Scan for the cell matching the given text and deliver its (x, y) coordinate at center. 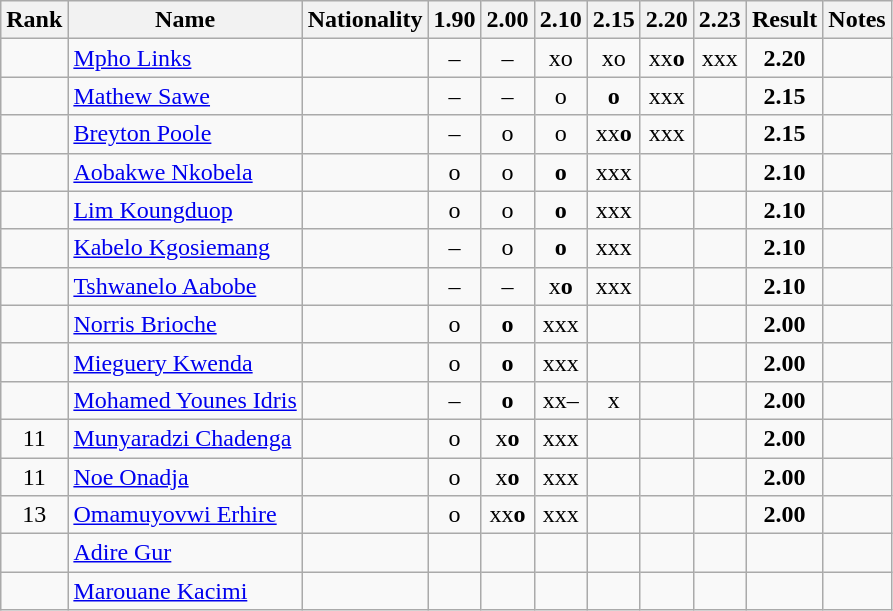
Lim Koungduop (185, 210)
Mpho Links (185, 58)
xx– (560, 400)
Aobakwe Nkobela (185, 172)
Tshwanelo Aabobe (185, 286)
x (614, 400)
Name (185, 20)
Result (784, 20)
Marouane Kacimi (185, 591)
Mathew Sawe (185, 96)
Kabelo Kgosiemang (185, 248)
2.23 (720, 20)
Rank (34, 20)
1.90 (454, 20)
Omamuyovwi Erhire (185, 515)
Norris Brioche (185, 324)
Adire Gur (185, 553)
Mohamed Younes Idris (185, 400)
Noe Onadja (185, 477)
Munyaradzi Chadenga (185, 438)
Mieguery Kwenda (185, 362)
Nationality (365, 20)
Breyton Poole (185, 134)
13 (34, 515)
Notes (857, 20)
